Scan for the cell matching the given text and deliver its [X, Y] coordinate at center. 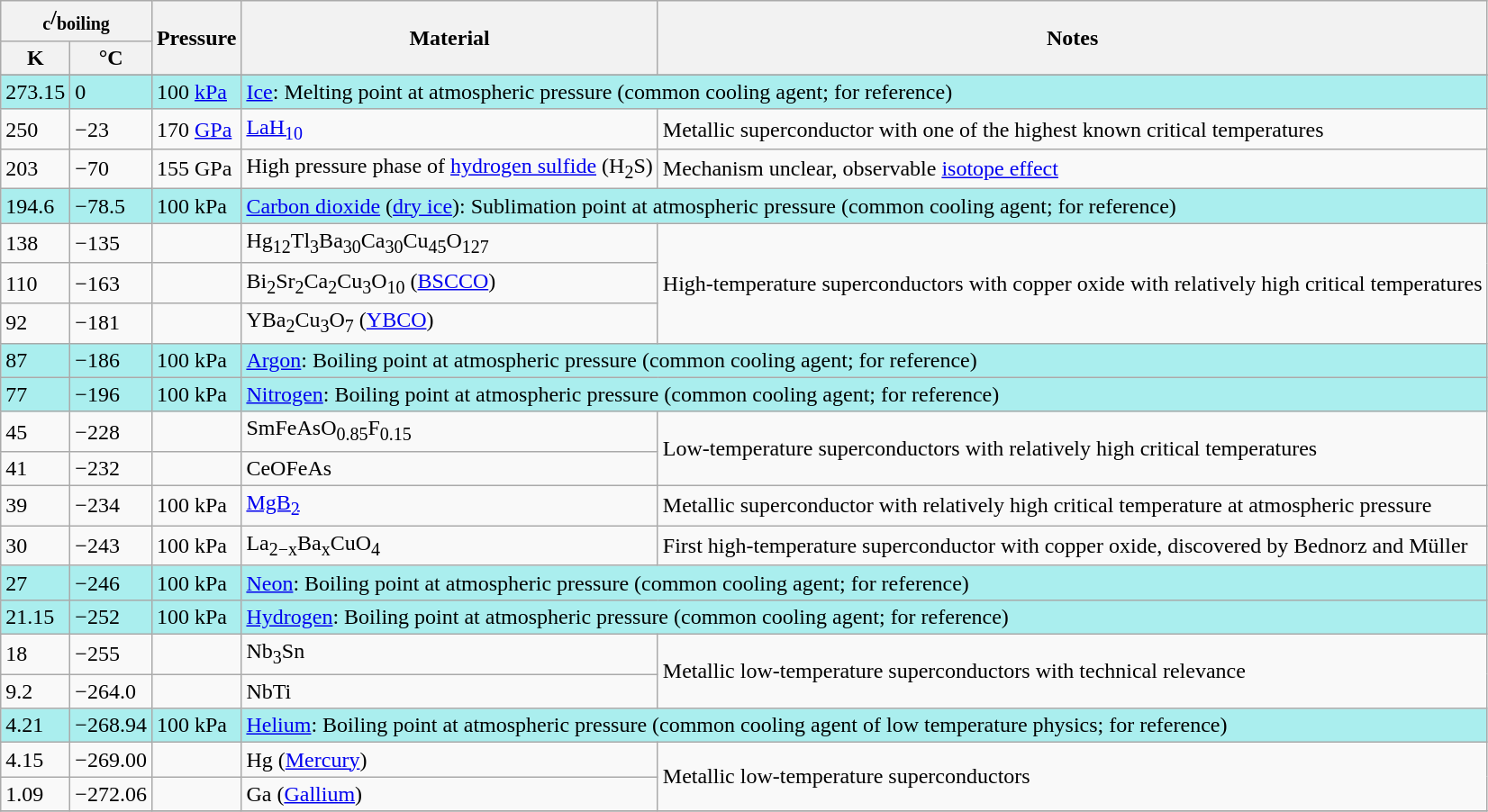
Hg (Mercury) [449, 760]
−186 [112, 360]
−234 [112, 506]
−252 [112, 617]
Metallic low-temperature superconductors with technical relevance [1072, 671]
Bi2Sr2Ca2Cu3O10 (BSCCO) [449, 283]
45 [36, 431]
Notes [1072, 38]
−70 [112, 169]
18 [36, 654]
Hg12Tl3Ba30Ca30Cu45O127 [449, 243]
−264.0 [112, 691]
Pressure [196, 38]
Metallic superconductor with one of the highest known critical temperatures [1072, 129]
170 GPa [196, 129]
c/boiling [77, 21]
−163 [112, 283]
−196 [112, 394]
First high-temperature superconductor with copper oxide, discovered by Bednorz and Müller [1072, 546]
273.15 [36, 92]
−181 [112, 323]
30 [36, 546]
°C [112, 58]
92 [36, 323]
21.15 [36, 617]
LaH10 [449, 129]
−228 [112, 431]
27 [36, 582]
−268.94 [112, 726]
SmFeAsO0.85F0.15 [449, 431]
YBa2Cu3O7 (YBCO) [449, 323]
194.6 [36, 206]
CeOFeAs [449, 468]
Neon: Boiling point at atmospheric pressure (common cooling agent; for reference) [865, 582]
87 [36, 360]
4.21 [36, 726]
0 [112, 92]
9.2 [36, 691]
138 [36, 243]
Hydrogen: Boiling point at atmospheric pressure (common cooling agent; for reference) [865, 617]
−272.06 [112, 794]
High-temperature superconductors with copper oxide with relatively high critical temperatures [1072, 283]
Low-temperature superconductors with relatively high critical temperatures [1072, 448]
−135 [112, 243]
MgB2 [449, 506]
Nb3Sn [449, 654]
−246 [112, 582]
Mechanism unclear, observable isotope effect [1072, 169]
Helium: Boiling point at atmospheric pressure (common cooling agent of low temperature physics; for reference) [865, 726]
250 [36, 129]
Metallic low-temperature superconductors [1072, 777]
39 [36, 506]
−232 [112, 468]
−78.5 [112, 206]
K [36, 58]
Material [449, 38]
41 [36, 468]
77 [36, 394]
155 GPa [196, 169]
Carbon dioxide (dry ice): Sublimation point at atmospheric pressure (common cooling agent; for reference) [865, 206]
−243 [112, 546]
Ga (Gallium) [449, 794]
110 [36, 283]
Ice: Melting point at atmospheric pressure (common cooling agent; for reference) [865, 92]
La2−xBaxCuO4 [449, 546]
203 [36, 169]
−269.00 [112, 760]
−23 [112, 129]
High pressure phase of hydrogen sulfide (H2S) [449, 169]
1.09 [36, 794]
Nitrogen: Boiling point at atmospheric pressure (common cooling agent; for reference) [865, 394]
NbTi [449, 691]
Argon: Boiling point at atmospheric pressure (common cooling agent; for reference) [865, 360]
Metallic superconductor with relatively high critical temperature at atmospheric pressure [1072, 506]
−255 [112, 654]
4.15 [36, 760]
